Return [X, Y] of the center of cell containing provided text 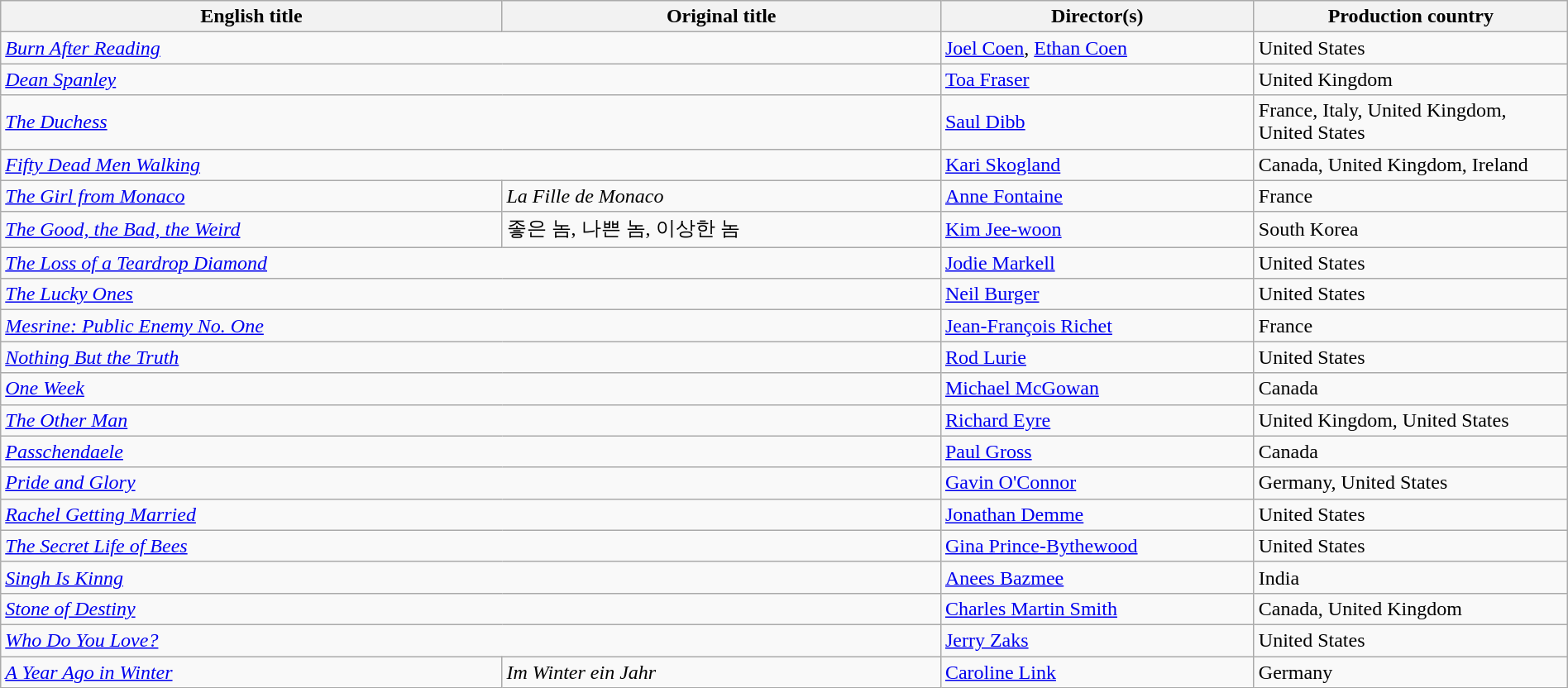
Anees Bazmee [1097, 577]
Im Winter ein Jahr [721, 672]
The Good, the Bad, the Weird [251, 230]
Rachel Getting Married [471, 514]
The Loss of a Teardrop Diamond [471, 263]
Kari Skogland [1097, 165]
Mesrine: Public Enemy No. One [471, 326]
Burn After Reading [471, 48]
Germany [1411, 672]
Kim Jee-woon [1097, 230]
Singh Is Kinng [471, 577]
Saul Dibb [1097, 122]
Nothing But the Truth [471, 357]
Michael McGowan [1097, 389]
Jonathan Demme [1097, 514]
Who Do You Love? [471, 640]
Caroline Link [1097, 672]
Charles Martin Smith [1097, 609]
Rod Lurie [1097, 357]
Gavin O'Connor [1097, 483]
United Kingdom, United States [1411, 420]
Paul Gross [1097, 451]
Dean Spanley [471, 79]
The Secret Life of Bees [471, 546]
Jerry Zaks [1097, 640]
Canada, United Kingdom, Ireland [1411, 165]
India [1411, 577]
Stone of Destiny [471, 609]
A Year Ago in Winter [251, 672]
Germany, United States [1411, 483]
Richard Eyre [1097, 420]
Fifty Dead Men Walking [471, 165]
Pride and Glory [471, 483]
The Lucky Ones [471, 294]
Original title [721, 17]
Anne Fontaine [1097, 196]
South Korea [1411, 230]
The Other Man [471, 420]
Neil Burger [1097, 294]
좋은 놈, 나쁜 놈, 이상한 놈 [721, 230]
Production country [1411, 17]
The Girl from Monaco [251, 196]
Director(s) [1097, 17]
Toa Fraser [1097, 79]
Gina Prince-Bythewood [1097, 546]
Joel Coen, Ethan Coen [1097, 48]
La Fille de Monaco [721, 196]
One Week [471, 389]
Canada, United Kingdom [1411, 609]
The Duchess [471, 122]
Jean-François Richet [1097, 326]
Passchendaele [471, 451]
United Kingdom [1411, 79]
Jodie Markell [1097, 263]
English title [251, 17]
France, Italy, United Kingdom, United States [1411, 122]
